Determine the (x, y) coordinate at the center of the cell enclosing the given text.  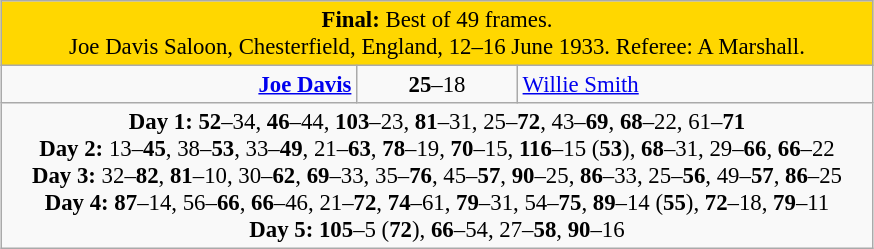
Final: Best of 49 frames.Joe Davis Saloon, Chesterfield, England, 12–16 June 1933. Referee: A Marshall. (437, 34)
25–18 (438, 85)
Willie Smith (695, 85)
Joe Davis (179, 85)
